For the text-containing cell, return its midpoint in (x, y) coordinate format. 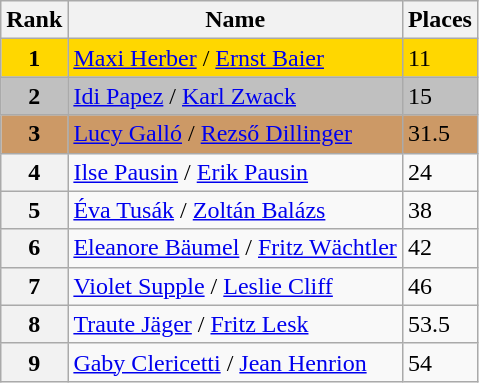
1 (34, 58)
53.5 (440, 324)
46 (440, 286)
15 (440, 96)
9 (34, 362)
6 (34, 248)
42 (440, 248)
4 (34, 172)
31.5 (440, 134)
5 (34, 210)
Ilse Pausin / Erik Pausin (236, 172)
Places (440, 20)
7 (34, 286)
Éva Tusák / Zoltán Balázs (236, 210)
24 (440, 172)
Lucy Galló / Rezső Dillinger (236, 134)
Maxi Herber / Ernst Baier (236, 58)
Gaby Clericetti / Jean Henrion (236, 362)
Rank (34, 20)
Eleanore Bäumel / Fritz Wächtler (236, 248)
Idi Papez / Karl Zwack (236, 96)
3 (34, 134)
54 (440, 362)
Traute Jäger / Fritz Lesk (236, 324)
11 (440, 58)
8 (34, 324)
Violet Supple / Leslie Cliff (236, 286)
Name (236, 20)
38 (440, 210)
2 (34, 96)
